Search for the cell housing the specified text and yield its (x, y) center coordinate. 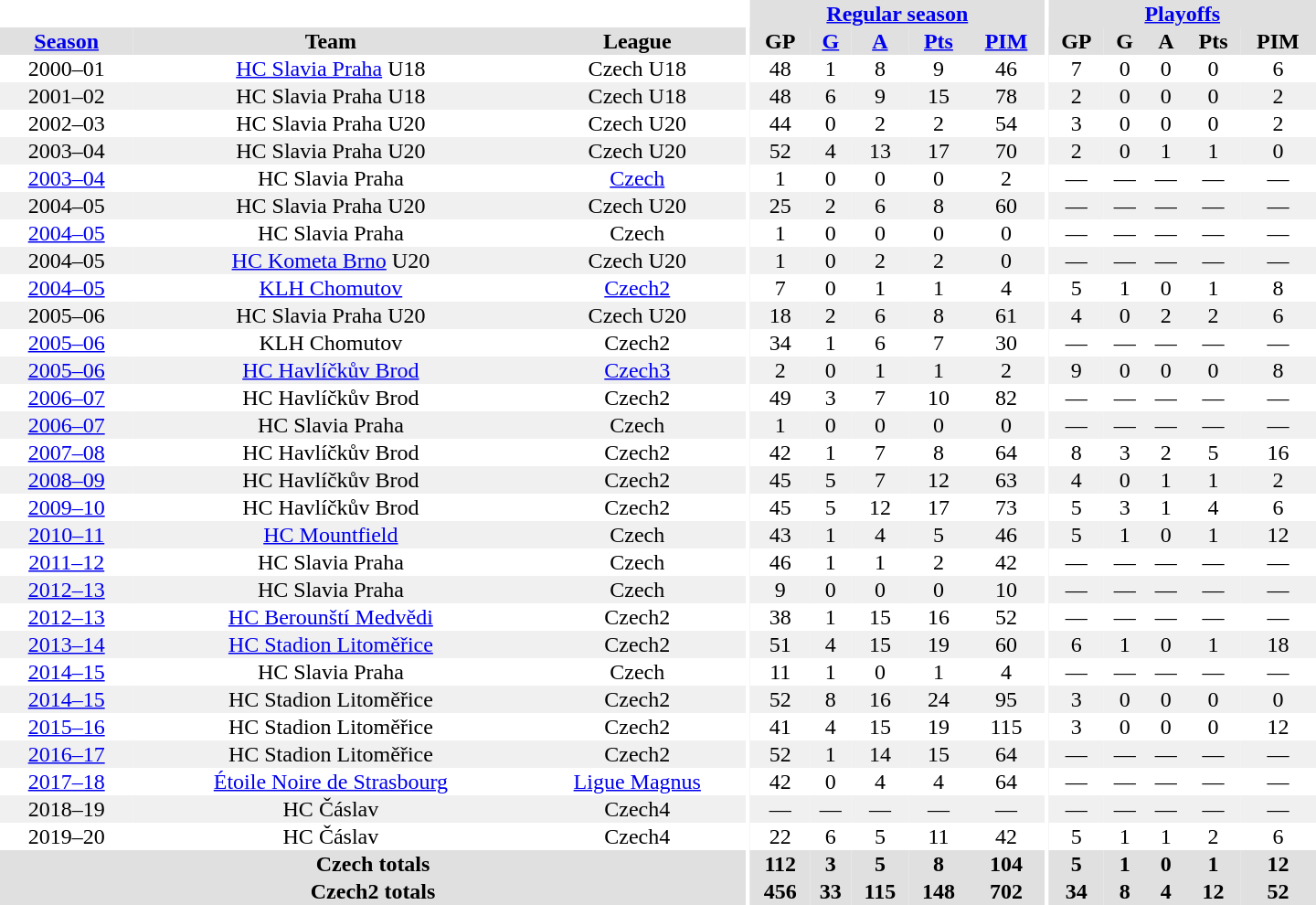
54 (1007, 123)
League (637, 41)
2001–02 (66, 96)
148 (938, 891)
61 (1007, 315)
73 (1007, 507)
25 (780, 206)
2015–16 (66, 727)
2013–14 (66, 644)
Season (66, 41)
456 (780, 891)
2002–03 (66, 123)
82 (1007, 398)
22 (780, 836)
13 (879, 151)
43 (780, 535)
Playoffs (1183, 14)
HC Mountfield (331, 535)
41 (780, 727)
2016–17 (66, 754)
Czech totals (373, 864)
Czech3 (637, 370)
Regular season (897, 14)
33 (830, 891)
2017–18 (66, 782)
2018–19 (66, 809)
104 (1007, 864)
112 (780, 864)
Team (331, 41)
2009–10 (66, 507)
78 (1007, 96)
Czech2 totals (373, 891)
14 (879, 754)
38 (780, 617)
2000–01 (66, 69)
63 (1007, 480)
44 (780, 123)
51 (780, 644)
702 (1007, 891)
2008–09 (66, 480)
2010–11 (66, 535)
2011–12 (66, 562)
70 (1007, 151)
Ligue Magnus (637, 782)
HC Kometa Brno U20 (331, 261)
24 (938, 699)
49 (780, 398)
95 (1007, 699)
2019–20 (66, 836)
Étoile Noire de Strasbourg (331, 782)
2007–08 (66, 452)
30 (1007, 343)
HC Berounští Medvědi (331, 617)
